Return (X, Y) of the center of cell containing provided text 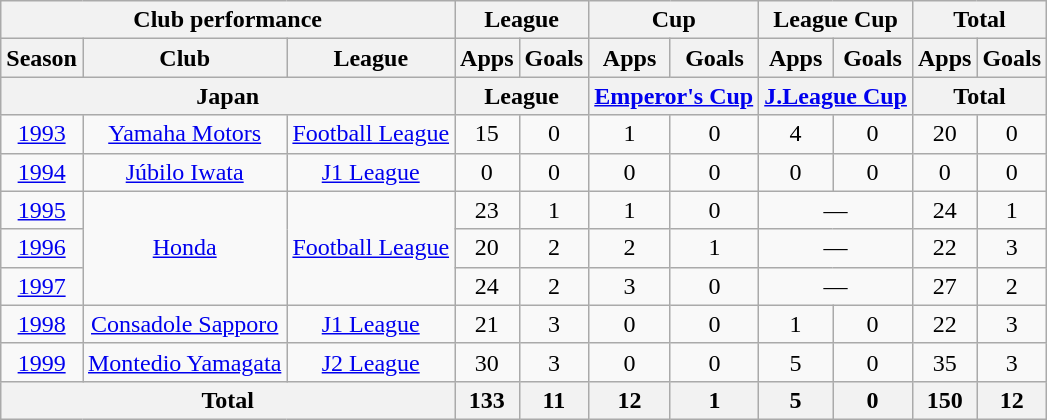
1997 (42, 286)
League Cup (836, 20)
J.League Cup (836, 96)
30 (487, 362)
Honda (184, 248)
15 (487, 134)
133 (487, 400)
Club (184, 58)
1998 (42, 324)
Júbilo Iwata (184, 172)
35 (944, 362)
Emperor's Cup (674, 96)
150 (944, 400)
21 (487, 324)
1995 (42, 210)
Cup (674, 20)
Yamaha Motors (184, 134)
1996 (42, 248)
1993 (42, 134)
27 (944, 286)
J2 League (371, 362)
1999 (42, 362)
4 (796, 134)
11 (554, 400)
23 (487, 210)
Club performance (228, 20)
1994 (42, 172)
Japan (228, 96)
Montedio Yamagata (184, 362)
Season (42, 58)
Consadole Sapporo (184, 324)
